Identify which cell holds the provided text, then report its (X, Y) central coordinate. 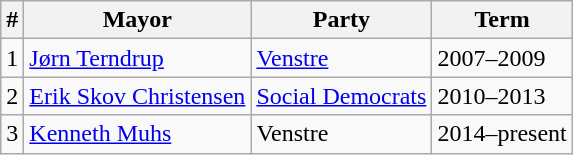
1 (12, 58)
3 (12, 134)
2014–present (502, 134)
Term (502, 20)
Erik Skov Christensen (138, 96)
Party (342, 20)
# (12, 20)
2010–2013 (502, 96)
Social Democrats (342, 96)
Jørn Terndrup (138, 58)
2007–2009 (502, 58)
Kenneth Muhs (138, 134)
2 (12, 96)
Mayor (138, 20)
